Scan for the cell matching the given text and deliver its (X, Y) coordinate at center. 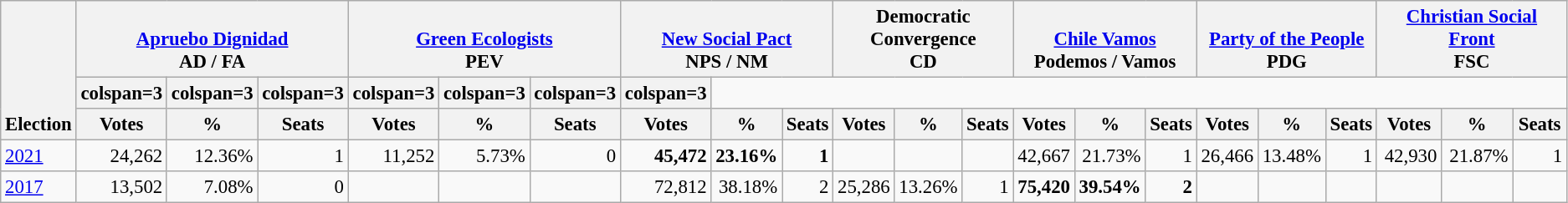
Christian Social FrontFSC (1471, 39)
45,472 (665, 156)
7.08% (212, 187)
13.26% (929, 187)
Election (38, 70)
Party of the PeoplePDG (1287, 39)
24,262 (121, 156)
New Social PactNPS / NM (726, 39)
21.87% (1478, 156)
Green EcologistsPEV (484, 39)
75,420 (1044, 187)
Apruebo DignidadAD / FA (213, 39)
5.73% (484, 156)
2021 (38, 156)
42,667 (1044, 156)
72,812 (665, 187)
21.73% (1109, 156)
DemocraticConvergenceCD (924, 39)
13,502 (121, 187)
42,930 (1409, 156)
Chile VamosPodemos / Vamos (1104, 39)
26,466 (1227, 156)
11,252 (393, 156)
12.36% (212, 156)
2017 (38, 187)
25,286 (863, 187)
39.54% (1109, 187)
38.18% (746, 187)
23.16% (746, 156)
13.48% (1292, 156)
